Detect which cell encompasses the target text, then output its (x, y) center coordinate. 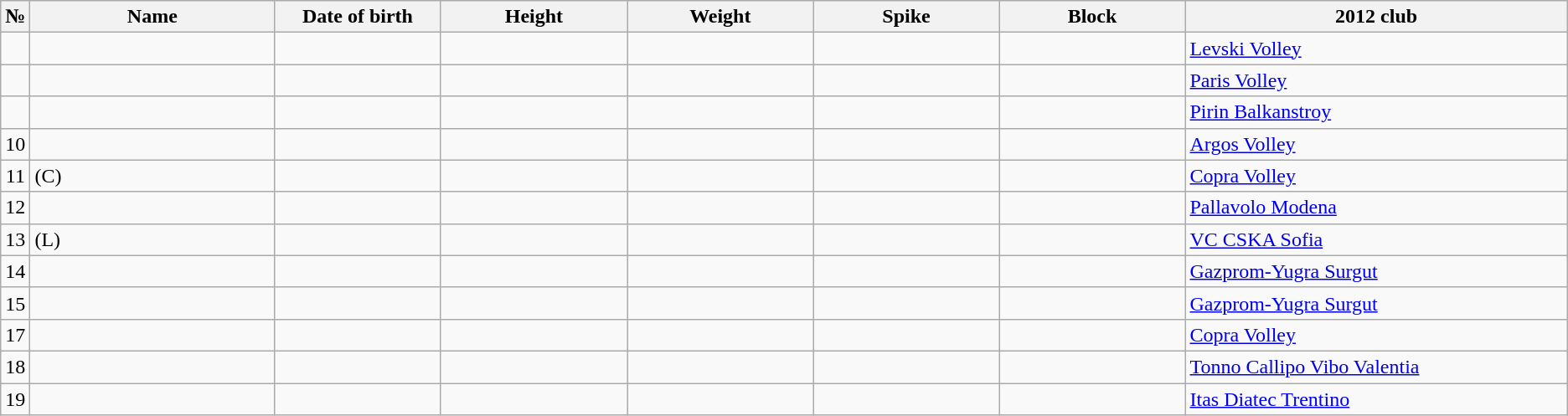
Pirin Balkanstroy (1376, 112)
Pallavolo Modena (1376, 208)
11 (15, 176)
Paris Volley (1376, 80)
№ (15, 17)
Spike (906, 17)
(C) (152, 176)
Date of birth (358, 17)
2012 club (1376, 17)
(L) (152, 239)
VC CSKA Sofia (1376, 239)
Levski Volley (1376, 49)
Weight (720, 17)
14 (15, 271)
12 (15, 208)
Tonno Callipo Vibo Valentia (1376, 367)
Height (534, 17)
Argos Volley (1376, 144)
13 (15, 239)
10 (15, 144)
Block (1092, 17)
Name (152, 17)
17 (15, 335)
15 (15, 303)
19 (15, 399)
Itas Diatec Trentino (1376, 399)
18 (15, 367)
